Identify which cell holds the provided text, then report its [X, Y] central coordinate. 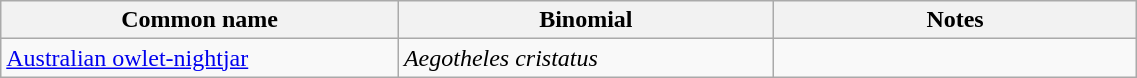
Binomial [586, 20]
Aegotheles cristatus [586, 58]
Australian owlet-nightjar [200, 58]
Notes [955, 20]
Common name [200, 20]
